Scan for the cell matching the given text and deliver its [X, Y] coordinate at center. 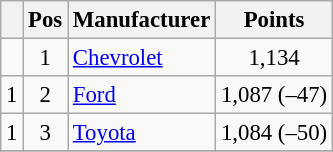
1,084 (–50) [274, 133]
Toyota [142, 133]
Pos [46, 20]
Manufacturer [142, 20]
2 [46, 95]
3 [46, 133]
1,087 (–47) [274, 95]
Ford [142, 95]
Points [274, 20]
1,134 [274, 58]
Chevrolet [142, 58]
